Scan for the cell matching the given text and deliver its [X, Y] coordinate at center. 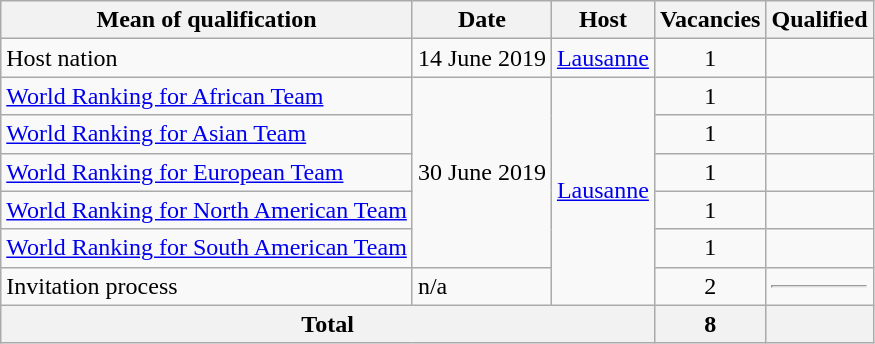
Qualified [820, 20]
World Ranking for African Team [207, 96]
Host [602, 20]
Invitation process [207, 286]
Host nation [207, 58]
Total [328, 324]
n/a [482, 286]
World Ranking for European Team [207, 172]
World Ranking for Asian Team [207, 134]
14 June 2019 [482, 58]
30 June 2019 [482, 172]
2 [710, 286]
8 [710, 324]
World Ranking for North American Team [207, 210]
World Ranking for South American Team [207, 248]
Mean of qualification [207, 20]
Date [482, 20]
Vacancies [710, 20]
